Scan for the cell matching the given text and deliver its [x, y] coordinate at center. 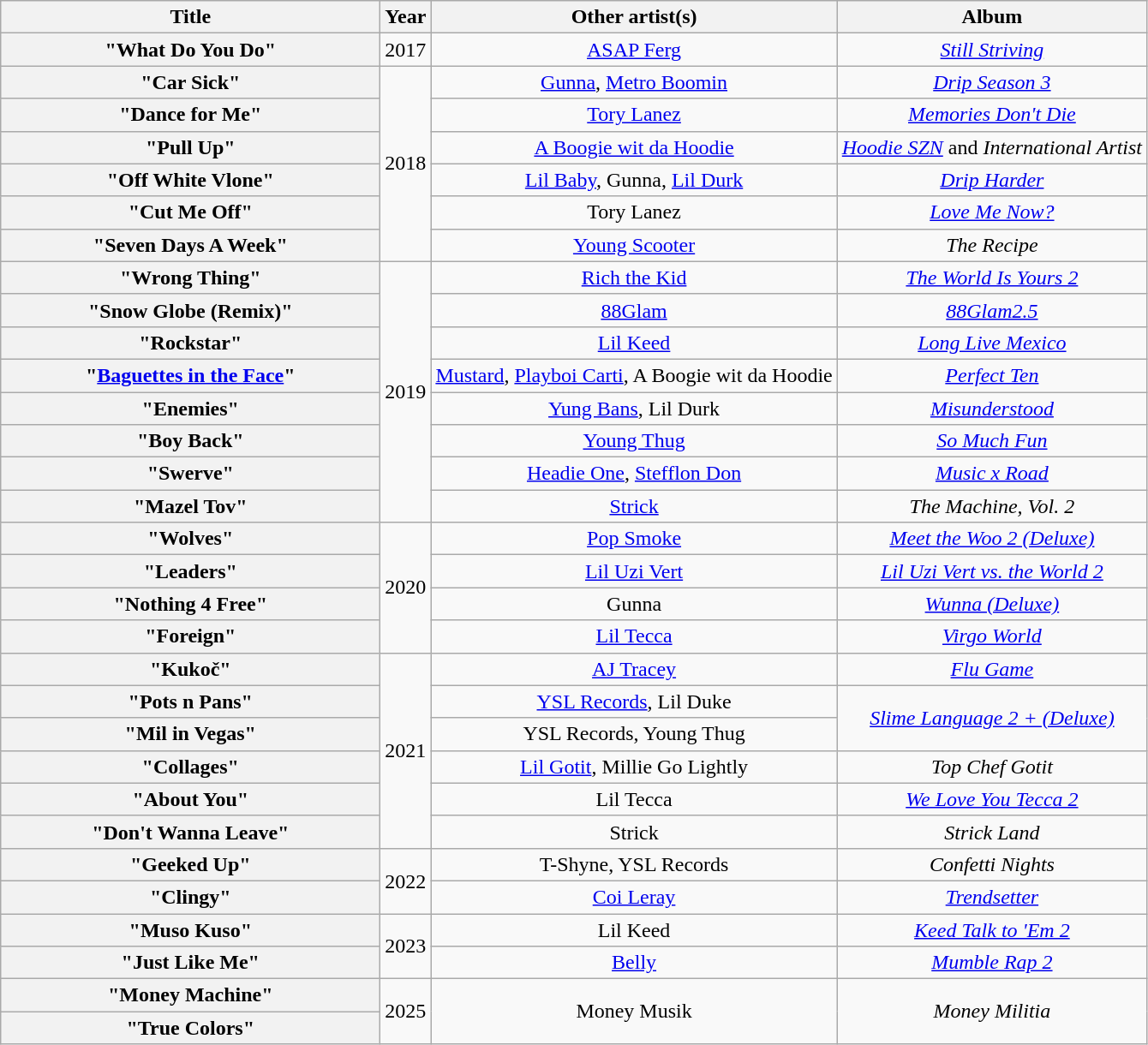
"Mil in Vegas" [190, 734]
88Glam [634, 310]
"Muso Kuso" [190, 929]
YSL Records, Young Thug [634, 734]
Long Live Mexico [992, 343]
2022 [406, 881]
So Much Fun [992, 441]
"Boy Back" [190, 441]
Lil Uzi Vert [634, 571]
Misunderstood [992, 409]
Yung Bans, Lil Durk [634, 409]
2021 [406, 750]
"Seven Days A Week" [190, 245]
Keed Talk to 'Em 2 [992, 929]
Slime Language 2 + (Deluxe) [992, 718]
The Machine, Vol. 2 [992, 506]
We Love You Tecca 2 [992, 799]
T-Shyne, YSL Records [634, 864]
Young Scooter [634, 245]
Confetti Nights [992, 864]
"Off White Vlone" [190, 180]
Gunna, Metro Boomin [634, 82]
"Mazel Tov" [190, 506]
Wunna (Deluxe) [992, 604]
YSL Records, Lil Duke [634, 702]
Money Musik [634, 1012]
"True Colors" [190, 1028]
Still Striving [992, 50]
88Glam2.5 [992, 310]
Year [406, 17]
Lil Uzi Vert vs. the World 2 [992, 571]
"Leaders" [190, 571]
Title [190, 17]
Strick Land [992, 832]
Flu Game [992, 669]
"Enemies" [190, 409]
Virgo World [992, 636]
"Kukoč" [190, 669]
Perfect Ten [992, 375]
Music x Road [992, 474]
"Rockstar" [190, 343]
"What Do You Do" [190, 50]
Album [992, 17]
2019 [406, 391]
Coi Leray [634, 897]
Top Chef Gotit [992, 767]
Gunna [634, 604]
"Wolves" [190, 539]
Mumble Rap 2 [992, 963]
"Money Machine" [190, 995]
Lil Baby, Gunna, Lil Durk [634, 180]
AJ Tracey [634, 669]
"Nothing 4 Free" [190, 604]
2018 [406, 164]
A Boogie wit da Hoodie [634, 147]
"Clingy" [190, 897]
2025 [406, 1012]
"Pots n Pans" [190, 702]
Mustard, Playboi Carti, A Boogie wit da Hoodie [634, 375]
Lil Gotit, Millie Go Lightly [634, 767]
Drip Season 3 [992, 82]
Meet the Woo 2 (Deluxe) [992, 539]
Young Thug [634, 441]
2020 [406, 588]
Pop Smoke [634, 539]
Other artist(s) [634, 17]
ASAP Ferg [634, 50]
"Wrong Thing" [190, 278]
Drip Harder [992, 180]
"Dance for Me" [190, 115]
Rich the Kid [634, 278]
Belly [634, 963]
Love Me Now? [992, 212]
"Pull Up" [190, 147]
"Baguettes in the Face" [190, 375]
"Don't Wanna Leave" [190, 832]
"Car Sick" [190, 82]
Memories Don't Die [992, 115]
"About You" [190, 799]
"Just Like Me" [190, 963]
"Foreign" [190, 636]
"Geeked Up" [190, 864]
"Cut Me Off" [190, 212]
The World Is Yours 2 [992, 278]
"Collages" [190, 767]
Trendsetter [992, 897]
"Snow Globe (Remix)" [190, 310]
The Recipe [992, 245]
Hoodie SZN and International Artist [992, 147]
Money Militia [992, 1012]
2017 [406, 50]
Headie One, Stefflon Don [634, 474]
2023 [406, 946]
"Swerve" [190, 474]
